Determine the (X, Y) coordinate at the center of the cell enclosing the given text.  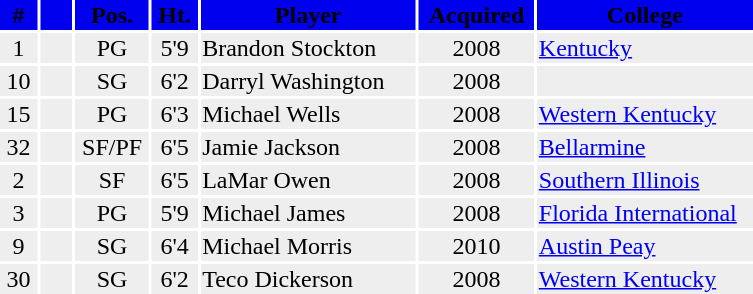
LaMar Owen (308, 180)
2 (18, 180)
Michael James (308, 213)
Florida International (644, 213)
SF/PF (112, 147)
6'4 (175, 246)
6'3 (175, 114)
# (18, 15)
Darryl Washington (308, 81)
Michael Wells (308, 114)
Teco Dickerson (308, 279)
Kentucky (644, 48)
Pos. (112, 15)
Michael Morris (308, 246)
Bellarmine (644, 147)
32 (18, 147)
Jamie Jackson (308, 147)
SF (112, 180)
Brandon Stockton (308, 48)
2010 (477, 246)
1 (18, 48)
3 (18, 213)
College (644, 15)
10 (18, 81)
Southern Illinois (644, 180)
Austin Peay (644, 246)
Player (308, 15)
9 (18, 246)
30 (18, 279)
15 (18, 114)
Acquired (477, 15)
Ht. (175, 15)
